Locate the cell with the specified text and output its (x, y) center coordinate. 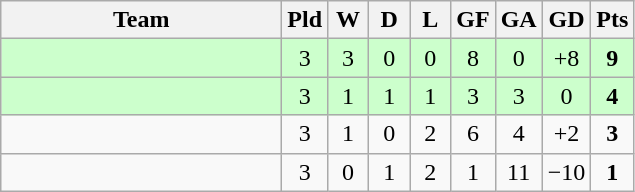
11 (518, 172)
+8 (566, 58)
D (390, 20)
Team (142, 20)
GF (473, 20)
6 (473, 134)
8 (473, 58)
Pts (612, 20)
+2 (566, 134)
L (430, 20)
−10 (566, 172)
GD (566, 20)
9 (612, 58)
Pld (305, 20)
GA (518, 20)
W (348, 20)
